For the text-containing cell, return its midpoint in [x, y] coordinate format. 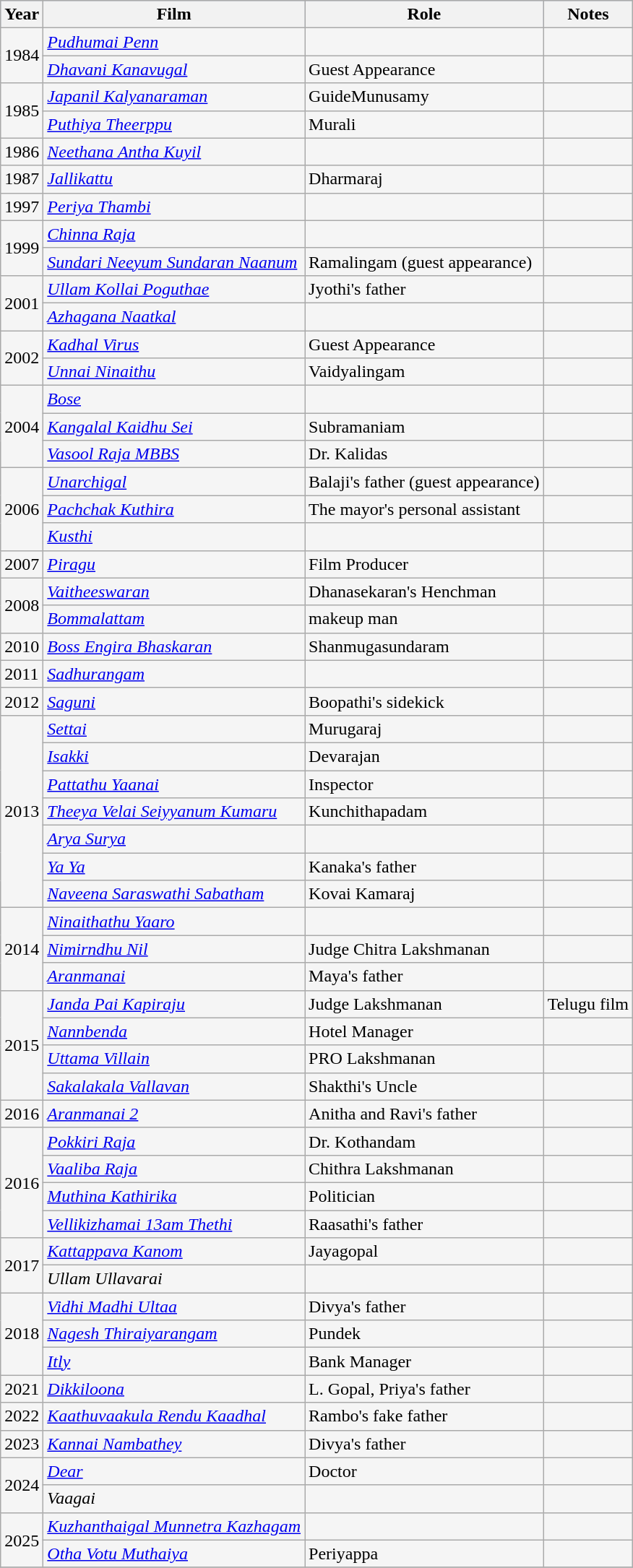
Isakki [174, 756]
2025 [22, 1540]
Maya's father [425, 976]
Year [22, 14]
Kuzhanthaigal Munnetra Kazhagam [174, 1526]
Jayagopal [425, 1252]
Film [174, 14]
Saguni [174, 701]
Theeya Velai Seiyyanum Kumaru [174, 812]
Piragu [174, 564]
Arya Surya [174, 839]
Japanil Kalyanaraman [174, 97]
Pudhumai Penn [174, 42]
Devarajan [425, 756]
2023 [22, 1444]
Kaathuvaakula Rendu Kaadhal [174, 1416]
Pundek [425, 1334]
Periyappa [425, 1554]
2024 [22, 1485]
GuideMunusamy [425, 97]
Bose [174, 399]
Dhanasekaran's Henchman [425, 592]
Boopathi's sidekick [425, 701]
Vidhi Madhi Ultaa [174, 1307]
Chinna Raja [174, 234]
2012 [22, 701]
Pokkiri Raja [174, 1141]
Aranmanai [174, 976]
Vaidyalingam [425, 372]
Vasool Raja MBBS [174, 454]
Ya Ya [174, 867]
Film Producer [425, 564]
Settai [174, 729]
Murugaraj [425, 729]
Vaagai [174, 1499]
Jallikattu [174, 179]
Dharmaraj [425, 179]
2006 [22, 509]
Notes [588, 14]
Ramalingam (guest appearance) [425, 261]
Role [425, 14]
2007 [22, 564]
Vaaliba Raja [174, 1169]
Chithra Lakshmanan [425, 1169]
Ullam Kollai Poguthae [174, 289]
Nimirndhu Nil [174, 949]
Periya Thambi [174, 207]
Otha Votu Muthaiya [174, 1554]
Azhagana Naatkal [174, 316]
Telugu film [588, 1004]
2022 [22, 1416]
Dear [174, 1471]
Raasathi's father [425, 1224]
Neethana Antha Kuyil [174, 152]
1999 [22, 248]
Inspector [425, 784]
Unarchigal [174, 482]
Pattathu Yaanai [174, 784]
Judge Lakshmanan [425, 1004]
2021 [22, 1389]
Kattappava Kanom [174, 1252]
Bank Manager [425, 1361]
Sakalakala Vallavan [174, 1086]
Vellikizhamai 13am Thethi [174, 1224]
1984 [22, 56]
Politician [425, 1196]
Judge Chitra Lakshmanan [425, 949]
Janda Pai Kapiraju [174, 1004]
Itly [174, 1361]
1997 [22, 207]
Unnai Ninaithu [174, 372]
2017 [22, 1265]
Doctor [425, 1471]
2015 [22, 1045]
Dikkiloona [174, 1389]
Muthina Kathirika [174, 1196]
Nannbenda [174, 1031]
Kunchithapadam [425, 812]
2014 [22, 949]
Murali [425, 124]
2004 [22, 427]
Kovai Kamaraj [425, 894]
Subramaniam [425, 427]
L. Gopal, Priya's father [425, 1389]
Sundari Neeyum Sundaran Naanum [174, 261]
Ninaithathu Yaaro [174, 922]
2001 [22, 303]
makeup man [425, 619]
2018 [22, 1334]
Dhavani Kanavugal [174, 69]
Dr. Kothandam [425, 1141]
Anitha and Ravi's father [425, 1114]
Bommalattam [174, 619]
Nagesh Thiraiyarangam [174, 1334]
Shanmugasundaram [425, 646]
Kangalal Kaidhu Sei [174, 427]
2013 [22, 811]
Aranmanai 2 [174, 1114]
Kanaka's father [425, 867]
2010 [22, 646]
Sadhurangam [174, 674]
Balaji's father (guest appearance) [425, 482]
Jyothi's father [425, 289]
Puthiya Theerppu [174, 124]
The mayor's personal assistant [425, 509]
Dr. Kalidas [425, 454]
Kannai Nambathey [174, 1444]
Kusthi [174, 537]
PRO Lakshmanan [425, 1059]
Kadhal Virus [174, 345]
Pachchak Kuthira [174, 509]
1985 [22, 111]
Ullam Ullavarai [174, 1279]
Shakthi's Uncle [425, 1086]
1986 [22, 152]
1987 [22, 179]
Uttama Villain [174, 1059]
2008 [22, 605]
Hotel Manager [425, 1031]
Naveena Saraswathi Sabatham [174, 894]
Vaitheeswaran [174, 592]
Boss Engira Bhaskaran [174, 646]
2002 [22, 358]
2011 [22, 674]
Rambo's fake father [425, 1416]
